From the cell containing the given text, extract its center point as (x, y) coordinate. 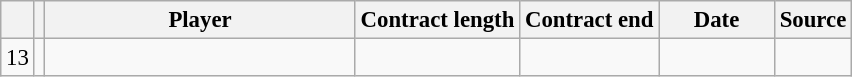
13 (18, 58)
Player (200, 20)
Source (812, 20)
Contract end (590, 20)
Contract length (437, 20)
Date (717, 20)
